Detect which cell encompasses the target text, then output its [X, Y] center coordinate. 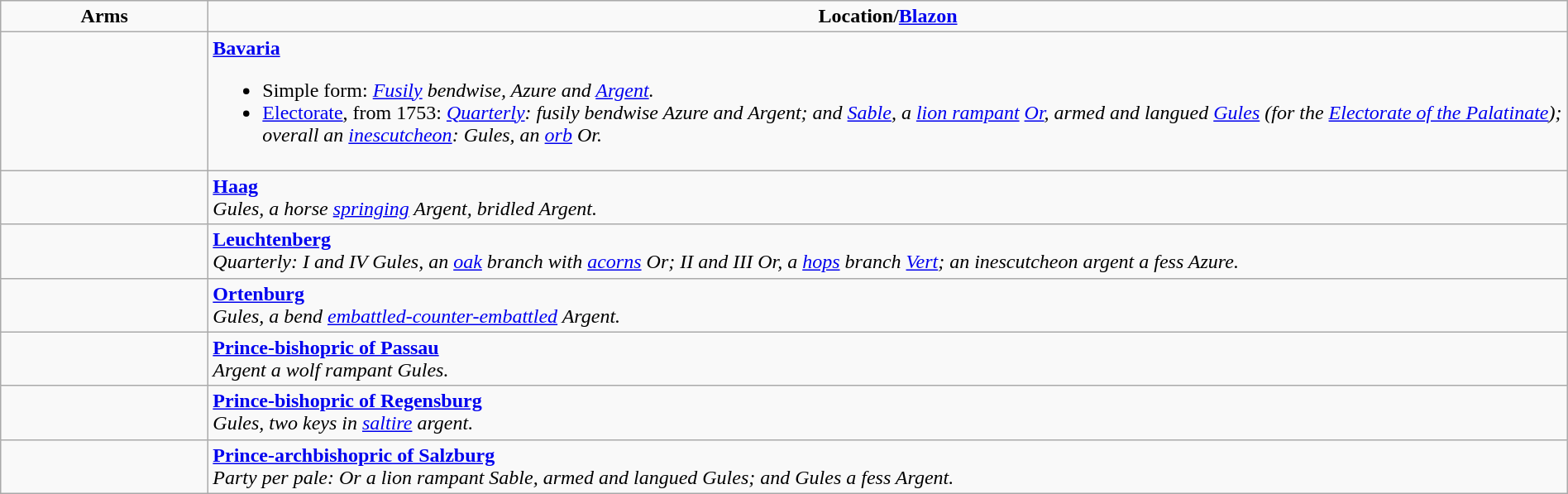
Arms [104, 17]
Prince-bishopric of PassauArgent a wolf rampant Gules. [888, 359]
Prince-bishopric of RegensburgGules, two keys in saltire argent. [888, 412]
Location/Blazon [888, 17]
LeuchtenbergQuarterly: I and IV Gules, an oak branch with acorns Or; II and III Or, a hops branch Vert; an inescutcheon argent a fess Azure. [888, 252]
HaagGules, a horse springing Argent, bridled Argent. [888, 197]
Prince-archbishopric of SalzburgParty per pale: Or a lion rampant Sable, armed and langued Gules; and Gules a fess Argent. [888, 467]
OrtenburgGules, a bend embattled-counter-embattled Argent. [888, 305]
